Search for the cell housing the specified text and yield its (x, y) center coordinate. 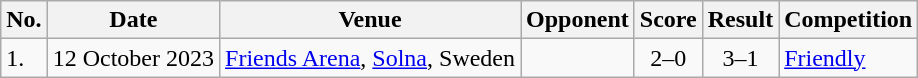
2–0 (668, 58)
Opponent (578, 20)
Date (133, 20)
Venue (370, 20)
Friends Arena, Solna, Sweden (370, 58)
1. (24, 58)
No. (24, 20)
Friendly (848, 58)
3–1 (740, 58)
Result (740, 20)
12 October 2023 (133, 58)
Competition (848, 20)
Score (668, 20)
